For the text-containing cell, return its midpoint in (x, y) coordinate format. 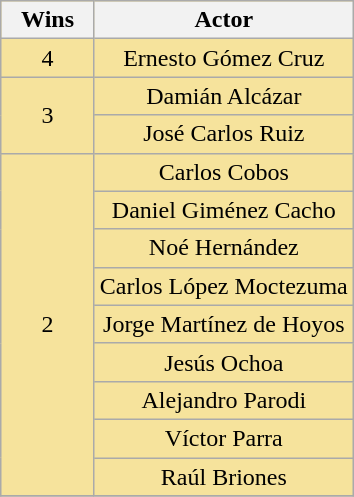
Jesús Ochoa (224, 362)
4 (48, 58)
Ernesto Gómez Cruz (224, 58)
Carlos López Moctezuma (224, 286)
Wins (48, 20)
2 (48, 324)
Carlos Cobos (224, 172)
Alejandro Parodi (224, 400)
Jorge Martínez de Hoyos (224, 324)
Actor (224, 20)
Daniel Giménez Cacho (224, 210)
José Carlos Ruiz (224, 134)
Víctor Parra (224, 438)
Damián Alcázar (224, 96)
Noé Hernández (224, 248)
3 (48, 115)
Raúl Briones (224, 477)
